Provide the [X, Y] coordinate of the cell's center where the given text is located.  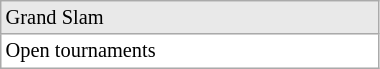
Open tournaments [190, 51]
Grand Slam [190, 17]
